For the text-containing cell, return its midpoint in (X, Y) coordinate format. 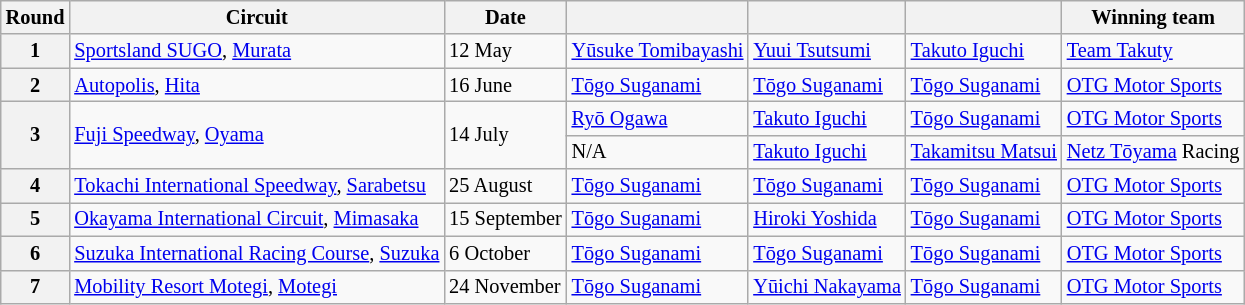
Date (505, 17)
Winning team (1154, 17)
Yūsuke Tomibayashi (658, 51)
Round (36, 17)
25 August (505, 186)
Autopolis, Hita (256, 85)
5 (36, 219)
Sportsland SUGO, Murata (256, 51)
Tokachi International Speedway, Sarabetsu (256, 186)
Ryō Ogawa (658, 118)
N/A (658, 152)
15 September (505, 219)
Netz Tōyama Racing (1154, 152)
Fuji Speedway, Oyama (256, 134)
Yūichi Nakayama (826, 287)
2 (36, 85)
6 October (505, 253)
Suzuka International Racing Course, Suzuka (256, 253)
12 May (505, 51)
14 July (505, 134)
Team Takuty (1154, 51)
3 (36, 134)
Circuit (256, 17)
16 June (505, 85)
1 (36, 51)
Mobility Resort Motegi, Motegi (256, 287)
7 (36, 287)
24 November (505, 287)
6 (36, 253)
Okayama International Circuit, Mimasaka (256, 219)
Hiroki Yoshida (826, 219)
Yuui Tsutsumi (826, 51)
4 (36, 186)
Takamitsu Matsui (984, 152)
